Return [X, Y] of the center of cell containing provided text 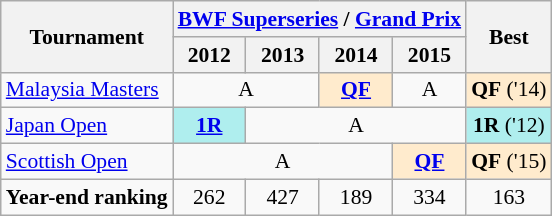
334 [430, 197]
2015 [430, 55]
2014 [356, 55]
427 [282, 197]
BWF Superseries / Grand Prix [320, 19]
262 [210, 197]
163 [508, 197]
Tournament [87, 36]
2012 [210, 55]
Best [508, 36]
Malaysia Masters [87, 90]
Year-end ranking [87, 197]
Japan Open [87, 126]
189 [356, 197]
2013 [282, 55]
QF ('15) [508, 162]
QF ('14) [508, 90]
1R [210, 126]
Scottish Open [87, 162]
1R ('12) [508, 126]
